Detect which cell encompasses the target text, then output its [X, Y] center coordinate. 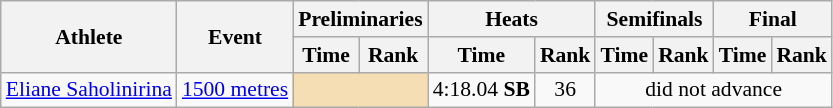
36 [566, 90]
did not advance [713, 90]
Heats [512, 19]
Athlete [89, 36]
1500 metres [235, 90]
Preliminaries [360, 19]
Semifinals [654, 19]
Eliane Saholinirina [89, 90]
Event [235, 36]
Final [773, 19]
4:18.04 SB [482, 90]
